For the text-containing cell, return its midpoint in (X, Y) coordinate format. 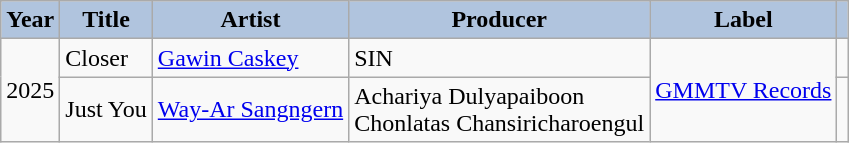
Way-Ar Sangngern (250, 110)
Title (106, 20)
2025 (30, 90)
Artist (250, 20)
Achariya DulyapaiboonChonlatas Chansiricharoengul (500, 110)
Label (744, 20)
Gawin Caskey (250, 58)
Producer (500, 20)
Closer (106, 58)
GMMTV Records (744, 90)
Year (30, 20)
Just You (106, 110)
SIN (500, 58)
